Scan for the cell matching the given text and deliver its [x, y] coordinate at center. 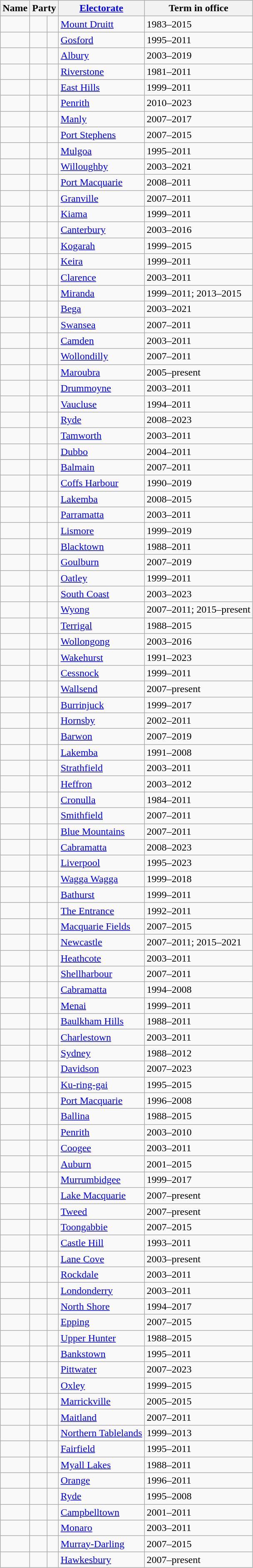
North Shore [102, 1306]
1990–2019 [198, 483]
Toongabbie [102, 1227]
Swansea [102, 325]
Heathcote [102, 958]
Pittwater [102, 1370]
2004–2011 [198, 451]
Cronulla [102, 800]
Cessnock [102, 673]
Heffron [102, 784]
Term in office [198, 8]
Camden [102, 341]
Hawkesbury [102, 1560]
Miranda [102, 293]
1996–2011 [198, 1481]
1994–2008 [198, 990]
East Hills [102, 87]
Drummoyne [102, 388]
Orange [102, 1481]
Riverstone [102, 72]
Vaucluse [102, 404]
Ballina [102, 1116]
Blue Mountains [102, 831]
2007–2011; 2015–present [198, 610]
1996–2008 [198, 1101]
2007–2011; 2015–2021 [198, 942]
2005–2015 [198, 1401]
Davidson [102, 1069]
Terrigal [102, 626]
Oxley [102, 1385]
Blacktown [102, 547]
Fairfield [102, 1449]
1999–2018 [198, 879]
Hornsby [102, 721]
Tamworth [102, 435]
Charlestown [102, 1037]
2001–2011 [198, 1512]
2007–2017 [198, 119]
Campbelltown [102, 1512]
1994–2011 [198, 404]
1984–2011 [198, 800]
1995–2023 [198, 863]
Kiama [102, 214]
1983–2015 [198, 24]
Lismore [102, 531]
Mulgoa [102, 151]
1995–2008 [198, 1496]
2008–2015 [198, 499]
1992–2011 [198, 910]
1993–2011 [198, 1243]
2003–present [198, 1259]
Wollondilly [102, 356]
Bankstown [102, 1354]
Electorate [102, 8]
1991–2023 [198, 657]
Balmain [102, 467]
Monaro [102, 1528]
Mount Druitt [102, 24]
2010–2023 [198, 103]
Willoughby [102, 166]
Maroubra [102, 372]
Lake Macquarie [102, 1195]
Londonderry [102, 1291]
Marrickville [102, 1401]
Gosford [102, 40]
South Coast [102, 594]
Parramatta [102, 515]
Lane Cove [102, 1259]
1999–2019 [198, 531]
Murrumbidgee [102, 1180]
Rockdale [102, 1275]
2003–2023 [198, 594]
Coogee [102, 1148]
Clarence [102, 277]
Name [15, 8]
Upper Hunter [102, 1338]
Myall Lakes [102, 1464]
Wollongong [102, 641]
Sydney [102, 1053]
Auburn [102, 1164]
Bathurst [102, 895]
Epping [102, 1322]
1988–2012 [198, 1053]
Party [44, 8]
Maitland [102, 1417]
Wyong [102, 610]
Canterbury [102, 230]
2003–2012 [198, 784]
2003–2019 [198, 56]
Goulburn [102, 562]
2008–2011 [198, 182]
The Entrance [102, 910]
Baulkham Hills [102, 1021]
Barwon [102, 737]
1999–2011; 2013–2015 [198, 293]
Wagga Wagga [102, 879]
Shellharbour [102, 974]
2003–2010 [198, 1132]
1999–2013 [198, 1433]
Port Stephens [102, 135]
1991–2008 [198, 752]
1995–2015 [198, 1085]
Macquarie Fields [102, 926]
2002–2011 [198, 721]
Dubbo [102, 451]
Ku-ring-gai [102, 1085]
1981–2011 [198, 72]
Wakehurst [102, 657]
Murray-Darling [102, 1544]
Oatley [102, 578]
Albury [102, 56]
Strathfield [102, 768]
Manly [102, 119]
Northern Tablelands [102, 1433]
Newcastle [102, 942]
2001–2015 [198, 1164]
Smithfield [102, 816]
Bega [102, 309]
1994–2017 [198, 1306]
Kogarah [102, 246]
2005–present [198, 372]
Wallsend [102, 689]
Liverpool [102, 863]
Menai [102, 1006]
Burrinjuck [102, 705]
Granville [102, 198]
Tweed [102, 1212]
Coffs Harbour [102, 483]
Keira [102, 262]
Castle Hill [102, 1243]
